Return the [x, y] coordinate for the center point of the cell that contains the specified text.  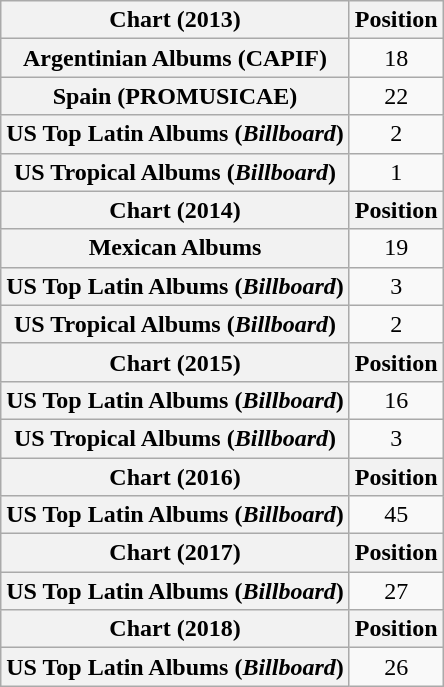
Chart (2018) [176, 629]
Chart (2014) [176, 210]
Chart (2016) [176, 477]
27 [396, 591]
1 [396, 172]
18 [396, 58]
19 [396, 248]
22 [396, 96]
Mexican Albums [176, 248]
Chart (2015) [176, 362]
26 [396, 667]
45 [396, 515]
16 [396, 400]
Chart (2017) [176, 553]
Chart (2013) [176, 20]
Argentinian Albums (CAPIF) [176, 58]
Spain (PROMUSICAE) [176, 96]
